From the cell containing the given text, extract its center point as (X, Y) coordinate. 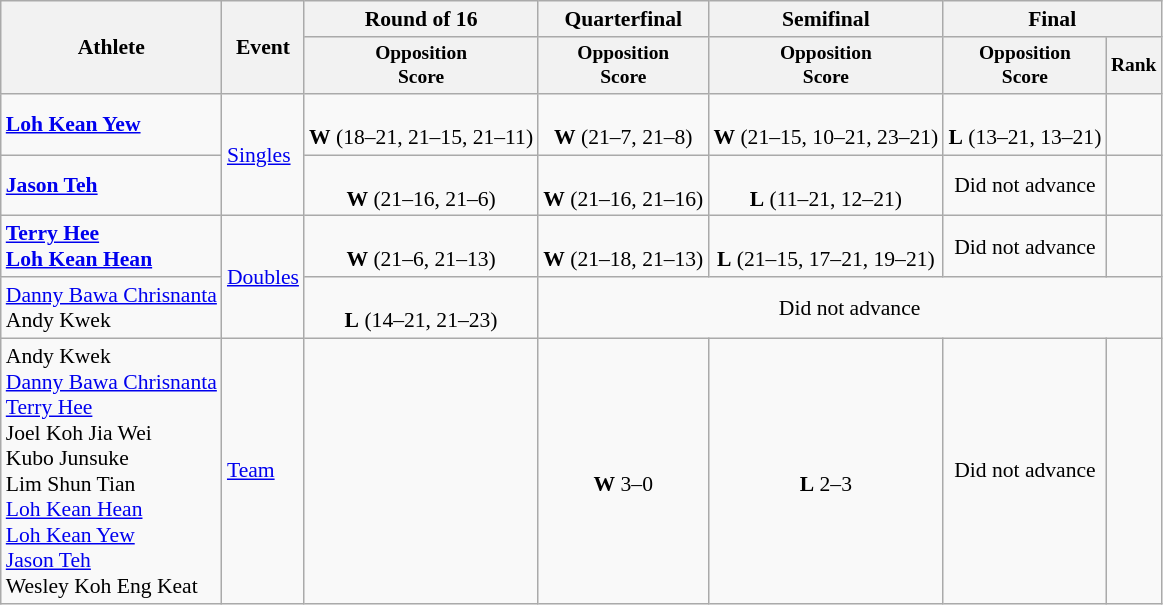
L (13–21, 13–21) (1024, 124)
Semifinal (826, 19)
W (21–15, 10–21, 23–21) (826, 124)
W (21–6, 21–13) (421, 246)
Doubles (263, 277)
Rank (1134, 66)
Athlete (112, 48)
W (18–21, 21–15, 21–11) (421, 124)
Quarterfinal (623, 19)
L 2–3 (826, 470)
L (14–21, 21–23) (421, 308)
Team (263, 470)
Final (1052, 19)
Round of 16 (421, 19)
W (21–7, 21–8) (623, 124)
Andy KwekDanny Bawa ChrisnantaTerry HeeJoel Koh Jia WeiKubo JunsukeLim Shun TianLoh Kean HeanLoh Kean YewJason TehWesley Koh Eng Keat (112, 470)
Terry HeeLoh Kean Hean (112, 246)
Jason Teh (112, 186)
Event (263, 48)
Danny Bawa ChrisnantaAndy Kwek (112, 308)
W (21–18, 21–13) (623, 246)
L (11–21, 12–21) (826, 186)
W (21–16, 21–16) (623, 186)
Loh Kean Yew (112, 124)
L (21–15, 17–21, 19–21) (826, 246)
W (21–16, 21–6) (421, 186)
W 3–0 (623, 470)
Singles (263, 155)
